Output the [X, Y] coordinate of the center of the cell containing the given text.  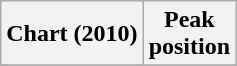
Chart (2010) [72, 34]
Peakposition [189, 34]
